Identify which cell holds the provided text, then report its [X, Y] central coordinate. 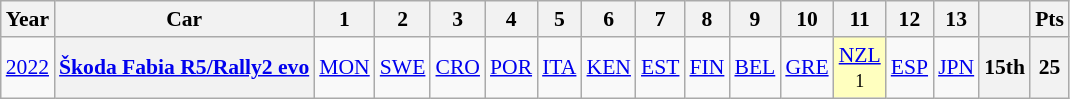
11 [860, 19]
1 [344, 19]
6 [608, 19]
MON [344, 68]
NZL1 [860, 68]
15th [1004, 68]
EST [660, 68]
FIN [706, 68]
7 [660, 19]
CRO [458, 68]
2 [403, 19]
JPN [956, 68]
25 [1050, 68]
9 [754, 19]
POR [511, 68]
4 [511, 19]
2022 [28, 68]
SWE [403, 68]
8 [706, 19]
GRE [806, 68]
10 [806, 19]
ESP [910, 68]
Pts [1050, 19]
13 [956, 19]
3 [458, 19]
12 [910, 19]
ITA [559, 68]
BEL [754, 68]
Year [28, 19]
KEN [608, 68]
5 [559, 19]
Car [184, 19]
Škoda Fabia R5/Rally2 evo [184, 68]
